Pinpoint the cell where the given text exists, returning its [X, Y] midpoint coordinate. 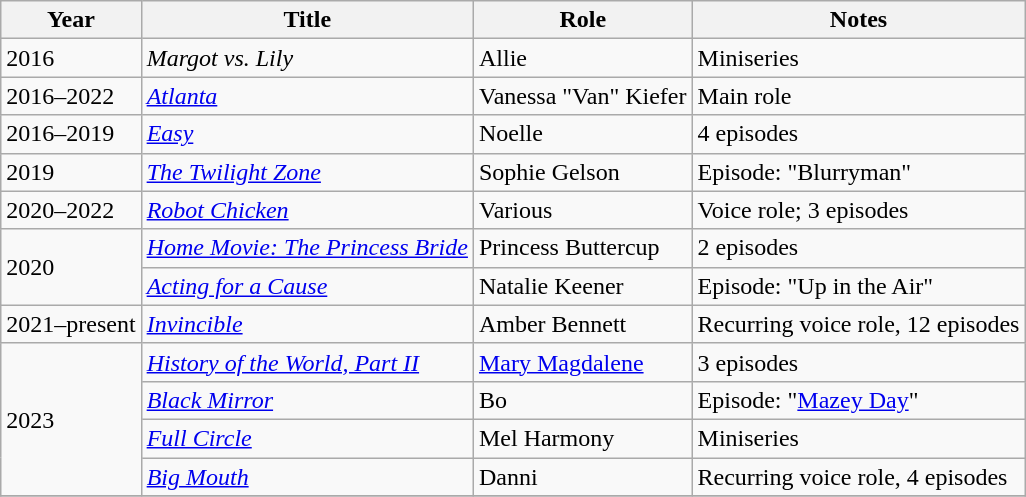
2 episodes [858, 248]
Robot Chicken [307, 210]
Episode: "Up in the Air" [858, 286]
Danni [582, 477]
2016–2022 [71, 96]
2020–2022 [71, 210]
Notes [858, 20]
Year [71, 20]
History of the World, Part II [307, 362]
Black Mirror [307, 400]
Atlanta [307, 96]
Margot vs. Lily [307, 58]
3 episodes [858, 362]
Episode: "Blurryman" [858, 172]
Full Circle [307, 438]
Invincible [307, 324]
2016–2019 [71, 134]
Vanessa "Van" Kiefer [582, 96]
Episode: "Mazey Day" [858, 400]
Recurring voice role, 4 episodes [858, 477]
2021–present [71, 324]
Acting for a Cause [307, 286]
Amber Bennett [582, 324]
Title [307, 20]
Princess Buttercup [582, 248]
2019 [71, 172]
2020 [71, 267]
Voice role; 3 episodes [858, 210]
The Twilight Zone [307, 172]
Bo [582, 400]
Mary Magdalene [582, 362]
Sophie Gelson [582, 172]
Various [582, 210]
Main role [858, 96]
Noelle [582, 134]
Easy [307, 134]
Mel Harmony [582, 438]
2016 [71, 58]
2023 [71, 419]
Big Mouth [307, 477]
Role [582, 20]
Home Movie: The Princess Bride [307, 248]
Natalie Keener [582, 286]
Allie [582, 58]
4 episodes [858, 134]
Recurring voice role, 12 episodes [858, 324]
